Return the [x, y] coordinate for the center point of the cell that contains the specified text.  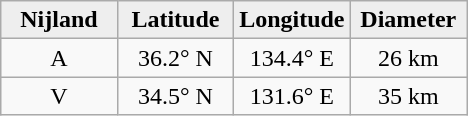
Nijland [59, 20]
131.6° E [292, 96]
35 km [408, 96]
Diameter [408, 20]
V [59, 96]
Latitude [175, 20]
34.5° N [175, 96]
36.2° N [175, 58]
Longitude [292, 20]
26 km [408, 58]
134.4° E [292, 58]
A [59, 58]
